Return [x, y] of the center of cell containing provided text 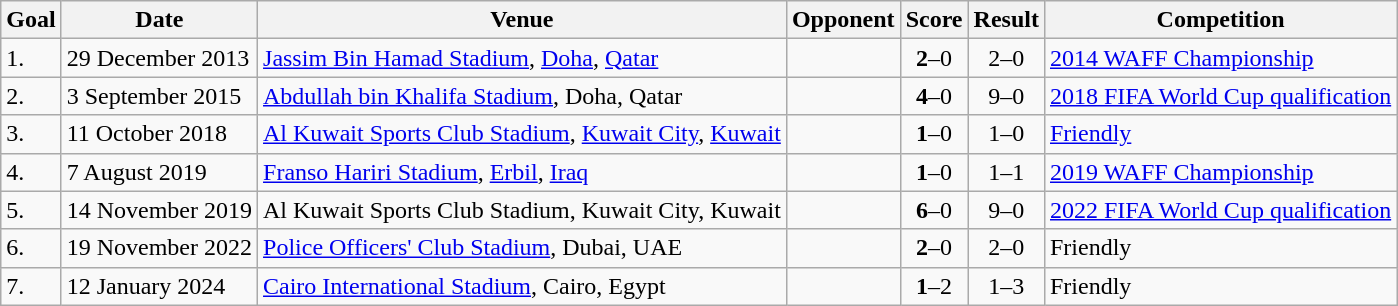
Jassim Bin Hamad Stadium, Doha, Qatar [522, 58]
11 October 2018 [159, 134]
2018 FIFA World Cup qualification [1220, 96]
29 December 2013 [159, 58]
1–2 [934, 286]
Goal [31, 20]
Competition [1220, 20]
2. [31, 96]
1–3 [1006, 286]
1–1 [1006, 172]
7. [31, 286]
Opponent [843, 20]
Police Officers' Club Stadium, Dubai, UAE [522, 248]
Franso Hariri Stadium, Erbil, Iraq [522, 172]
5. [31, 210]
6. [31, 248]
Cairo International Stadium, Cairo, Egypt [522, 286]
Date [159, 20]
2019 WAFF Championship [1220, 172]
4–0 [934, 96]
Abdullah bin Khalifa Stadium, Doha, Qatar [522, 96]
3. [31, 134]
12 January 2024 [159, 286]
6–0 [934, 210]
4. [31, 172]
2014 WAFF Championship [1220, 58]
19 November 2022 [159, 248]
Result [1006, 20]
1. [31, 58]
Score [934, 20]
3 September 2015 [159, 96]
7 August 2019 [159, 172]
2022 FIFA World Cup qualification [1220, 210]
Venue [522, 20]
14 November 2019 [159, 210]
